Detect which cell encompasses the target text, then output its (X, Y) center coordinate. 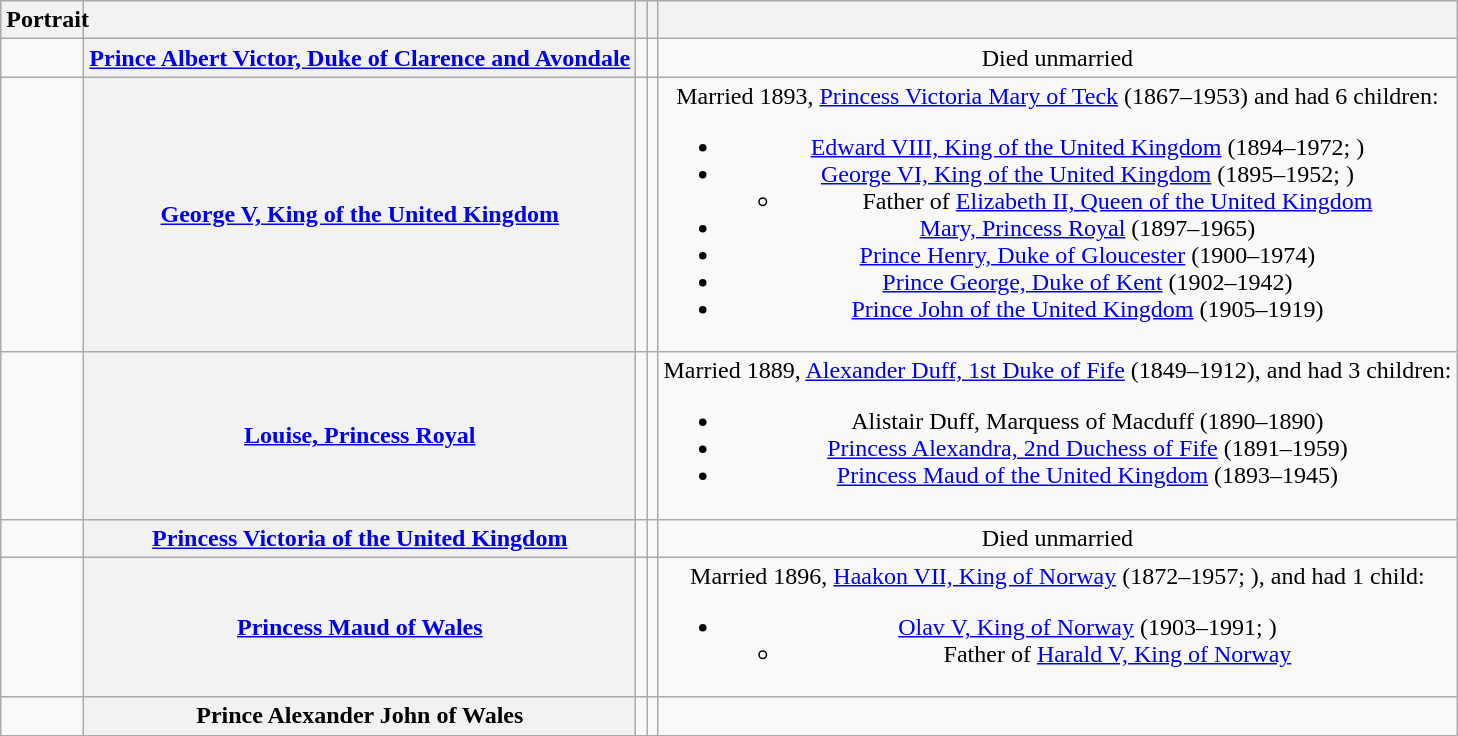
Princess Victoria of the United Kingdom (360, 538)
Prince Albert Victor, Duke of Clarence and Avondale (360, 58)
Portrait (42, 20)
Princess Maud of Wales (360, 627)
Louise, Princess Royal (360, 436)
Married 1896, Haakon VII, King of Norway (1872–1957; ), and had 1 child:Olav V, King of Norway (1903–1991; )Father of Harald V, King of Norway (1058, 627)
George V, King of the United Kingdom (360, 214)
Prince Alexander John of Wales (360, 716)
